Provide the [x, y] coordinate of the cell's center where the given text is located.  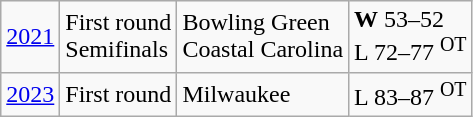
2021 [30, 37]
Milwaukee [263, 94]
First round [118, 94]
2023 [30, 94]
W 53–52 L 72–77 OT [411, 37]
First roundSemifinals [118, 37]
Bowling GreenCoastal Carolina [263, 37]
L 83–87 OT [411, 94]
